Find where the given text appears and provide that cell's center as [X, Y] coordinate. 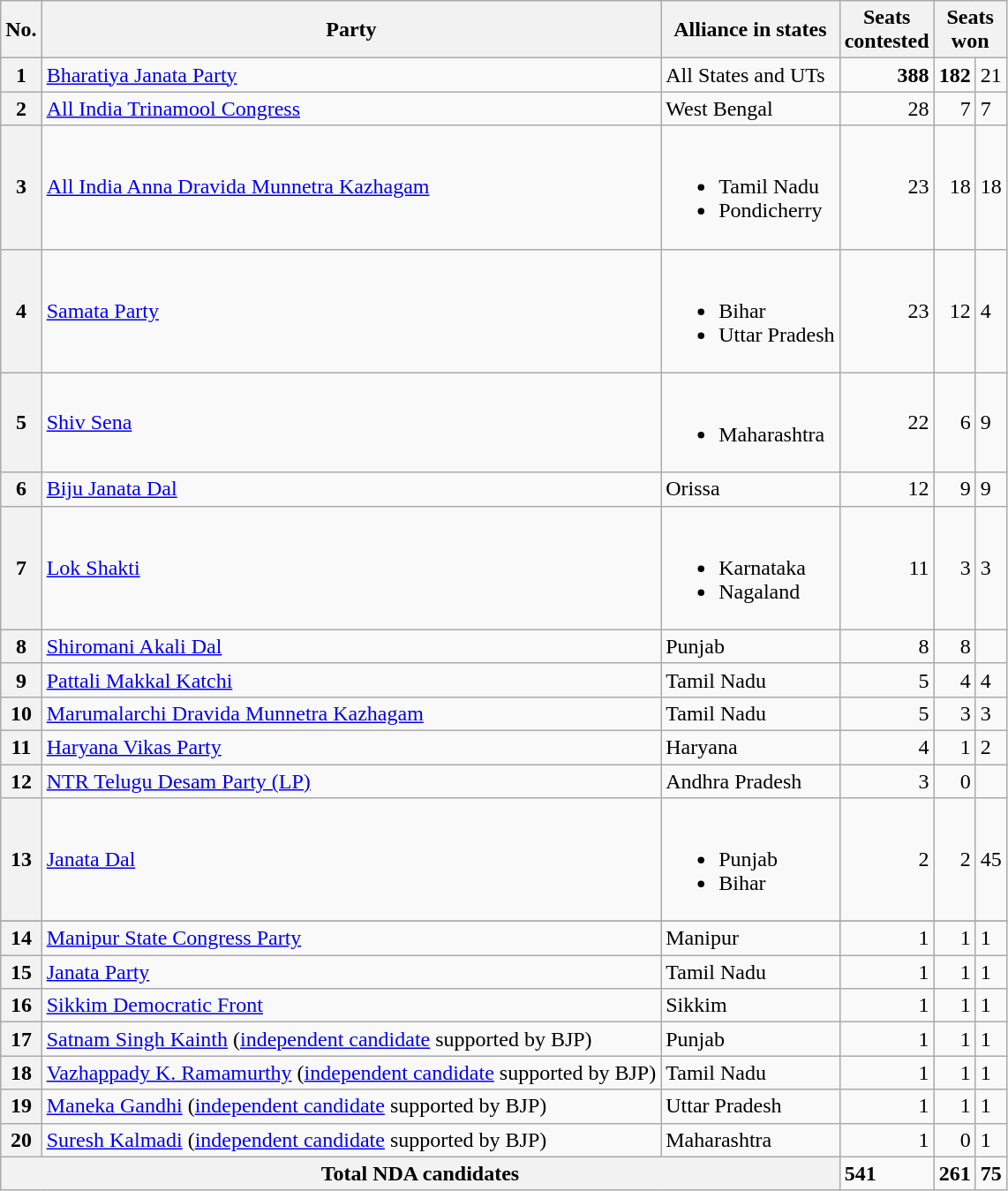
388 [886, 75]
No. [21, 30]
13 [21, 860]
All India Anna Dravida Munnetra Kazhagam [351, 187]
Shiv Sena [351, 422]
17 [21, 1039]
261 [955, 1173]
Janata Dal [351, 860]
21 [990, 75]
Satnam Singh Kainth (independent candidate supported by BJP) [351, 1039]
Seats contested [886, 30]
Uttar Pradesh [750, 1106]
45 [990, 860]
Orissa [750, 489]
Manipur [750, 938]
NTR Telugu Desam Party (LP) [351, 781]
15 [21, 972]
KarnatakaNagaland [750, 568]
Sikkim Democratic Front [351, 1006]
Pattali Makkal Katchi [351, 680]
Maneka Gandhi (independent candidate supported by BJP) [351, 1106]
Bharatiya Janata Party [351, 75]
541 [886, 1173]
19 [21, 1106]
16 [21, 1006]
Tamil NaduPondicherry [750, 187]
Janata Party [351, 972]
20 [21, 1140]
Lok Shakti [351, 568]
All India Trinamool Congress [351, 109]
Seats won [970, 30]
75 [990, 1173]
West Bengal [750, 109]
22 [886, 422]
Total NDA candidates [420, 1173]
All States and UTs [750, 75]
Sikkim [750, 1006]
Biju Janata Dal [351, 489]
Andhra Pradesh [750, 781]
Shiromani Akali Dal [351, 646]
Manipur State Congress Party [351, 938]
Alliance in states [750, 30]
BiharUttar Pradesh [750, 311]
Haryana [750, 747]
Samata Party [351, 311]
Marumalarchi Dravida Munnetra Kazhagam [351, 713]
28 [886, 109]
10 [21, 713]
Haryana Vikas Party [351, 747]
PunjabBihar [750, 860]
Suresh Kalmadi (independent candidate supported by BJP) [351, 1140]
Party [351, 30]
14 [21, 938]
182 [955, 75]
Vazhappady K. Ramamurthy (independent candidate supported by BJP) [351, 1073]
